Return [X, Y] of the center of cell containing provided text 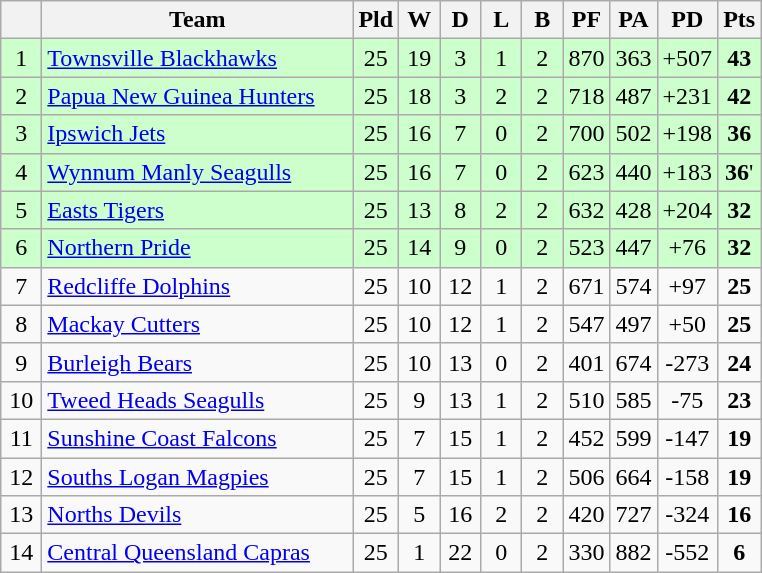
671 [586, 286]
Ipswich Jets [198, 134]
W [420, 20]
870 [586, 58]
+198 [688, 134]
363 [634, 58]
Townsville Blackhawks [198, 58]
+183 [688, 172]
Northern Pride [198, 248]
718 [586, 96]
Redcliffe Dolphins [198, 286]
PF [586, 20]
882 [634, 553]
599 [634, 438]
574 [634, 286]
+76 [688, 248]
452 [586, 438]
523 [586, 248]
502 [634, 134]
Team [198, 20]
440 [634, 172]
510 [586, 400]
Pts [740, 20]
727 [634, 515]
-75 [688, 400]
36 [740, 134]
Papua New Guinea Hunters [198, 96]
-552 [688, 553]
+97 [688, 286]
42 [740, 96]
PA [634, 20]
4 [22, 172]
+50 [688, 324]
Mackay Cutters [198, 324]
Souths Logan Magpies [198, 477]
B [542, 20]
Central Queensland Capras [198, 553]
+204 [688, 210]
D [460, 20]
36' [740, 172]
-147 [688, 438]
23 [740, 400]
506 [586, 477]
L [502, 20]
330 [586, 553]
-158 [688, 477]
447 [634, 248]
497 [634, 324]
+507 [688, 58]
632 [586, 210]
-273 [688, 362]
+231 [688, 96]
24 [740, 362]
-324 [688, 515]
PD [688, 20]
11 [22, 438]
Wynnum Manly Seagulls [198, 172]
623 [586, 172]
Burleigh Bears [198, 362]
428 [634, 210]
22 [460, 553]
487 [634, 96]
547 [586, 324]
674 [634, 362]
18 [420, 96]
700 [586, 134]
43 [740, 58]
Pld [376, 20]
Easts Tigers [198, 210]
420 [586, 515]
585 [634, 400]
664 [634, 477]
Tweed Heads Seagulls [198, 400]
Sunshine Coast Falcons [198, 438]
Norths Devils [198, 515]
401 [586, 362]
